Capture the cell that displays the provided text and extract its [x, y] central coordinate. 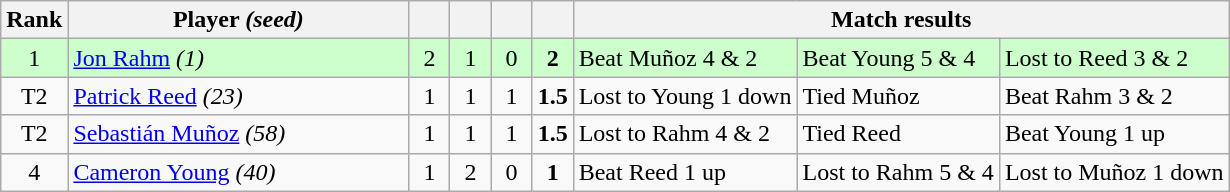
4 [34, 172]
Lost to Rahm 5 & 4 [898, 172]
Rank [34, 20]
Lost to Muñoz 1 down [1114, 172]
Lost to Young 1 down [685, 96]
Beat Reed 1 up [685, 172]
Tied Reed [898, 134]
Sebastián Muñoz (58) [238, 134]
Lost to Rahm 4 & 2 [685, 134]
Beat Rahm 3 & 2 [1114, 96]
Lost to Reed 3 & 2 [1114, 58]
Match results [901, 20]
Cameron Young (40) [238, 172]
Jon Rahm (1) [238, 58]
Beat Muñoz 4 & 2 [685, 58]
Tied Muñoz [898, 96]
Beat Young 5 & 4 [898, 58]
Beat Young 1 up [1114, 134]
Patrick Reed (23) [238, 96]
Player (seed) [238, 20]
